Search for the cell housing the specified text and yield its (x, y) center coordinate. 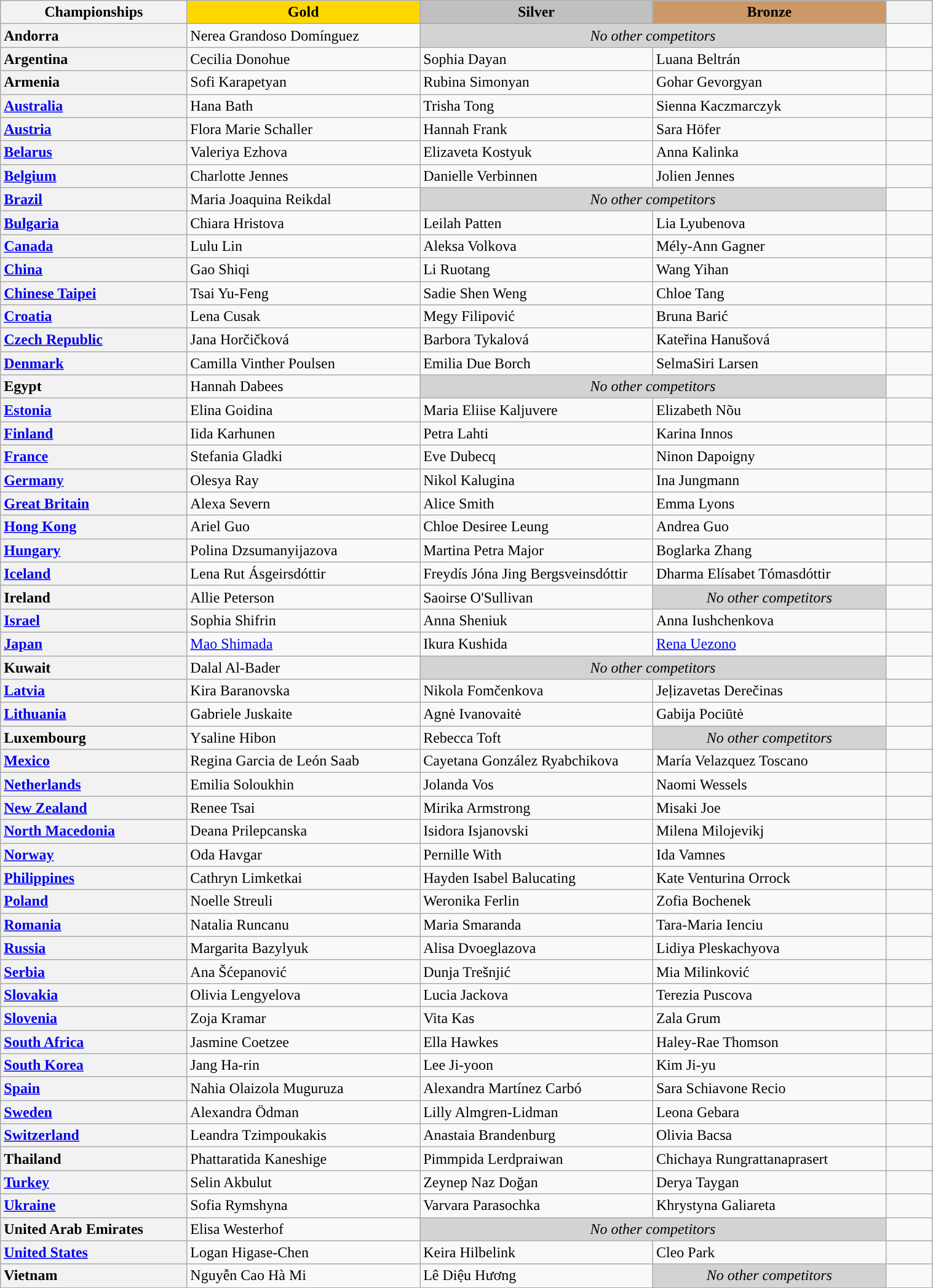
Phattaratida Kaneshige (304, 1159)
Lucia Jackova (536, 995)
Lena Rut Ásgeirsdóttir (304, 574)
Misaki Joe (769, 808)
Bulgaria (93, 223)
Luxembourg (93, 738)
Kim Ji-yu (769, 1065)
Karina Innos (769, 433)
Camilla Vinther Poulsen (304, 363)
Finland (93, 433)
Li Ruotang (536, 269)
Logan Higase-Chen (304, 1252)
Isidora Isjanovski (536, 831)
Lena Cusak (304, 317)
Lia Lyubenova (769, 223)
SelmaSiri Larsen (769, 363)
Petra Lahti (536, 433)
Ireland (93, 597)
France (93, 457)
Barbora Tykalová (536, 340)
Germany (93, 480)
United Arab Emirates (93, 1229)
Selin Akbulut (304, 1182)
China (93, 269)
Zala Grum (769, 1018)
Kira Baranovska (304, 691)
Netherlands (93, 784)
New Zealand (93, 808)
Danielle Verbinnen (536, 176)
Sophia Shifrin (304, 620)
Olivia Lengyelova (304, 995)
Ninon Dapoigny (769, 457)
Weronika Ferlin (536, 901)
Denmark (93, 363)
Zoja Kramar (304, 1018)
Bruna Barić (769, 317)
Sara Höfer (769, 129)
Kateřina Hanušová (769, 340)
Regina Garcia de León Saab (304, 761)
Hannah Frank (536, 129)
Emilia Soloukhin (304, 784)
Elizaveta Kostyuk (536, 152)
Elizabeth Nõu (769, 410)
Terezia Puscova (769, 995)
Lê Diệu Hương (536, 1276)
Maria Joaquina Reikdal (304, 199)
Andrea Guo (769, 527)
Canada (93, 246)
Khrystyna Galiareta (769, 1206)
Naomi Wessels (769, 784)
Sophia Dayan (536, 59)
Sadie Shen Weng (536, 293)
Slovakia (93, 995)
Croatia (93, 317)
Olivia Bacsa (769, 1136)
Rena Uezono (769, 644)
Vietnam (93, 1276)
Argentina (93, 59)
Leona Gebara (769, 1112)
Deana Prilepcanska (304, 831)
Lilly Almgren-Lidman (536, 1112)
Luana Beltrán (769, 59)
Gabriele Juskaite (304, 714)
Ukraine (93, 1206)
Poland (93, 901)
Belarus (93, 152)
Margarita Bazylyuk (304, 948)
Armenia (93, 82)
Emma Lyons (769, 504)
Aleksa Volkova (536, 246)
Jana Horčičková (304, 340)
Ida Vamnes (769, 855)
Allie Peterson (304, 597)
Chichaya Rungrattanaprasert (769, 1159)
Hayden Isabel Balucating (536, 878)
Chiara Hristova (304, 223)
Haley-Rae Thomson (769, 1042)
Renee Tsai (304, 808)
Kate Venturina Orrock (769, 878)
Ariel Guo (304, 527)
Emilia Due Borch (536, 363)
María Velazquez Toscano (769, 761)
Dharma Elísabet Tómasdóttir (769, 574)
Nikola Fomčenkova (536, 691)
Turkey (93, 1182)
Lidiya Pleskachyova (769, 948)
South Korea (93, 1065)
Gao Shiqi (304, 269)
Brazil (93, 199)
Mia Milinković (769, 971)
Israel (93, 620)
Latvia (93, 691)
Alisa Dvoeglazova (536, 948)
Trisha Tong (536, 106)
Austria (93, 129)
Jolanda Vos (536, 784)
Alice Smith (536, 504)
Zofia Bochenek (769, 901)
Kuwait (93, 667)
Switzerland (93, 1136)
Nguyễn Cao Hà Mi (304, 1276)
Vita Kas (536, 1018)
Cathryn Limketkai (304, 878)
Freydís Jóna Jing Bergsveinsdóttir (536, 574)
Mély-Ann Gagner (769, 246)
Cayetana González Ryabchikova (536, 761)
Jolien Jennes (769, 176)
Pernille With (536, 855)
Andorra (93, 36)
Sienna Kaczmarczyk (769, 106)
Cecilia Donohue (304, 59)
Alexa Severn (304, 504)
Chinese Taipei (93, 293)
Valeriya Ezhova (304, 152)
Zeynep Naz Doğan (536, 1182)
Bronze (769, 12)
Rubina Simonyan (536, 82)
Ella Hawkes (536, 1042)
Czech Republic (93, 340)
Cleo Park (769, 1252)
Flora Marie Schaller (304, 129)
Serbia (93, 971)
Boglarka Zhang (769, 550)
Alexandra Ödman (304, 1112)
Iceland (93, 574)
Thailand (93, 1159)
Hana Bath (304, 106)
United States (93, 1252)
Silver (536, 12)
Milena Milojevikj (769, 831)
Philippines (93, 878)
Jasmine Coetzee (304, 1042)
Olesya Ray (304, 480)
Gohar Gevorgyan (769, 82)
Lee Ji-yoon (536, 1065)
Estonia (93, 410)
Megy Filipović (536, 317)
Ana Šćepanović (304, 971)
Slovenia (93, 1018)
Sofia Rymshyna (304, 1206)
Great Britain (93, 504)
Gabija Pociūtė (769, 714)
Spain (93, 1089)
Dunja Trešnjić (536, 971)
Anna Iushchenkova (769, 620)
Egypt (93, 387)
Lithuania (93, 714)
Sofi Karapetyan (304, 82)
Polina Dzsumanyijazova (304, 550)
Romania (93, 925)
Leandra Tzimpoukakis (304, 1136)
Anna Kalinka (769, 152)
Chloe Tang (769, 293)
Championships (93, 12)
Tara-Maria Ienciu (769, 925)
Nerea Grandoso Domínguez (304, 36)
Hannah Dabees (304, 387)
Wang Yihan (769, 269)
Pimmpida Lerdpraiwan (536, 1159)
Alexandra Martínez Carbó (536, 1089)
Hong Kong (93, 527)
Nikol Kalugina (536, 480)
Nahia Olaizola Muguruza (304, 1089)
Sweden (93, 1112)
Iida Karhunen (304, 433)
Oda Havgar (304, 855)
Ikura Kushida (536, 644)
Mexico (93, 761)
Chloe Desiree Leung (536, 527)
Hungary (93, 550)
Martina Petra Major (536, 550)
Ysaline Hibon (304, 738)
Dalal Al-Bader (304, 667)
Stefania Gladki (304, 457)
Eve Dubecq (536, 457)
Varvara Parasochka (536, 1206)
Australia (93, 106)
Derya Taygan (769, 1182)
North Macedonia (93, 831)
Charlotte Jennes (304, 176)
Jeļizavetas Derečinas (769, 691)
Anastaia Brandenburg (536, 1136)
Natalia Runcanu (304, 925)
Jang Ha-rin (304, 1065)
Elina Goidina (304, 410)
South Africa (93, 1042)
Lulu Lin (304, 246)
Saoirse O'Sullivan (536, 597)
Elisa Westerhof (304, 1229)
Japan (93, 644)
Sara Schiavone Recio (769, 1089)
Agnė Ivanovaitė (536, 714)
Mao Shimada (304, 644)
Mirika Armstrong (536, 808)
Leilah Patten (536, 223)
Maria Smaranda (536, 925)
Norway (93, 855)
Anna Sheniuk (536, 620)
Ina Jungmann (769, 480)
Belgium (93, 176)
Russia (93, 948)
Keira Hilbelink (536, 1252)
Noelle Streuli (304, 901)
Maria Eliise Kaljuvere (536, 410)
Rebecca Toft (536, 738)
Tsai Yu-Feng (304, 293)
Gold (304, 12)
